Locate the cell with the specified text and output its (x, y) center coordinate. 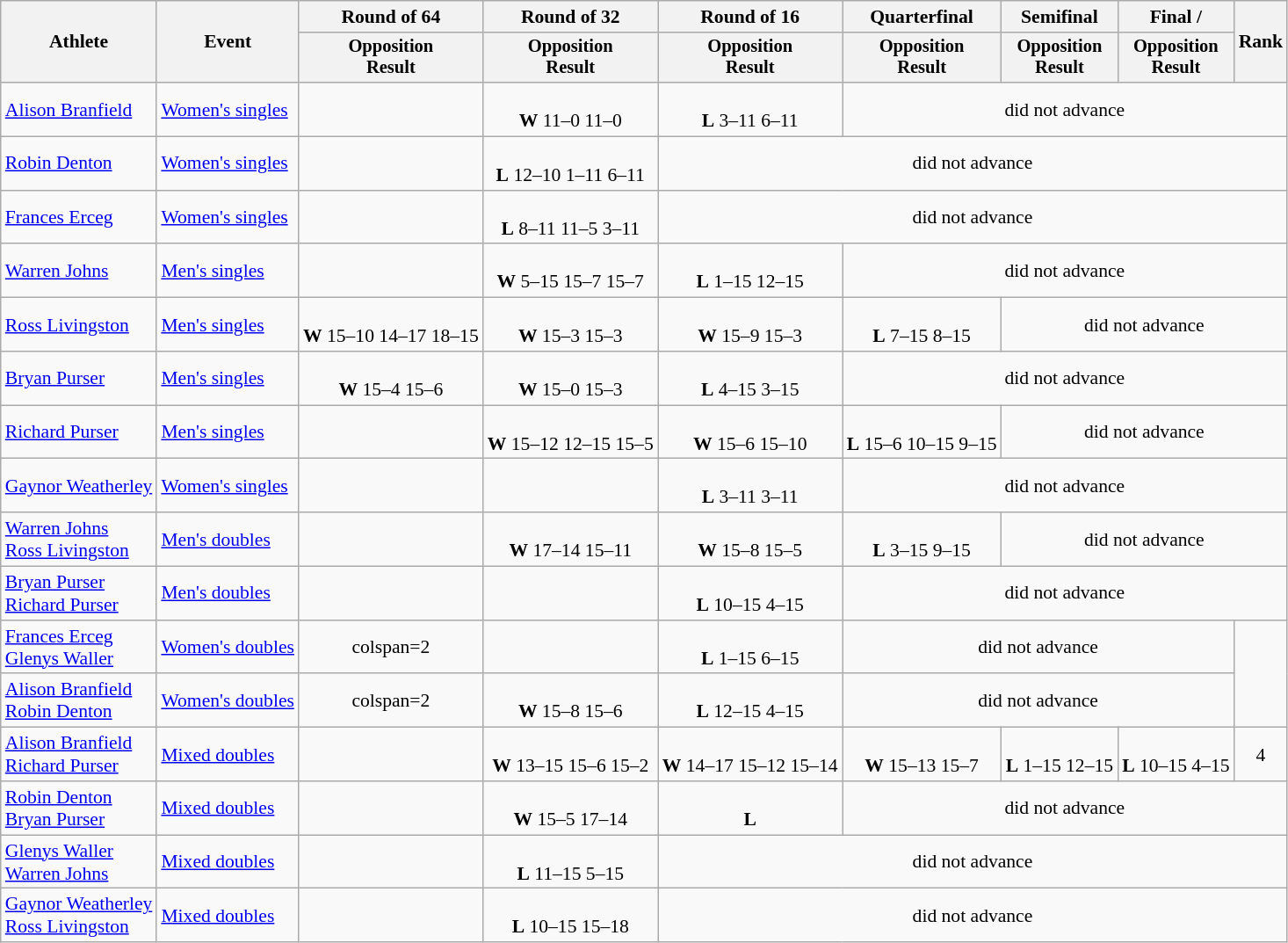
Bryan Purser (79, 378)
Frances Erceg (79, 218)
Event (228, 42)
Rank (1262, 42)
Alison BranfieldRobin Denton (79, 701)
W 15–12 12–15 15–5 (571, 432)
W 15–9 15–3 (750, 325)
L 1–15 6–15 (750, 647)
W 15–4 15–6 (391, 378)
W 17–14 15–11 (571, 540)
Ross Livingston (79, 325)
Round of 64 (391, 17)
L 3–15 9–15 (923, 540)
W 15–8 15–5 (750, 540)
W 15–8 15–6 (571, 701)
L 3–11 6–11 (750, 109)
Warren JohnsRoss Livingston (79, 540)
W 15–5 17–14 (571, 809)
L 3–11 3–11 (750, 485)
Glenys WallerWarren Johns (79, 861)
Bryan PurserRichard Purser (79, 594)
L 7–15 8–15 (923, 325)
Frances ErcegGlenys Waller (79, 647)
L 4–15 3–15 (750, 378)
W 15–6 15–10 (750, 432)
W 14–17 15–12 15–14 (750, 754)
Alison BranfieldRichard Purser (79, 754)
Robin DentonBryan Purser (79, 809)
Gaynor Weatherley (79, 485)
W 15–13 15–7 (923, 754)
W 15–3 15–3 (571, 325)
4 (1262, 754)
L 12–15 4–15 (750, 701)
Semifinal (1060, 17)
Richard Purser (79, 432)
Gaynor WeatherleyRoss Livingston (79, 916)
L 8–11 11–5 3–11 (571, 218)
L 11–15 5–15 (571, 861)
Alison Branfield (79, 109)
L 10–15 15–18 (571, 916)
Quarterfinal (923, 17)
W 15–10 14–17 18–15 (391, 325)
Warren Johns (79, 271)
W 5–15 15–7 15–7 (571, 271)
W 11–0 11–0 (571, 109)
Round of 16 (750, 17)
Athlete (79, 42)
L 15–6 10–15 9–15 (923, 432)
Round of 32 (571, 17)
W 13–15 15–6 15–2 (571, 754)
L 12–10 1–11 6–11 (571, 163)
Robin Denton (79, 163)
W 15–0 15–3 (571, 378)
Final / (1176, 17)
L (750, 809)
